Detect which cell encompasses the target text, then output its [X, Y] center coordinate. 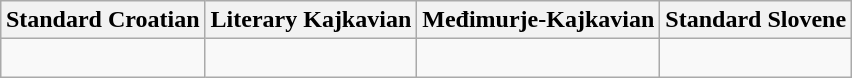
Literary Kajkavian [311, 20]
Standard Slovene [756, 20]
Standard Croatian [102, 20]
Međimurje-Kajkavian [538, 20]
